For the text-containing cell, return its midpoint in [X, Y] coordinate format. 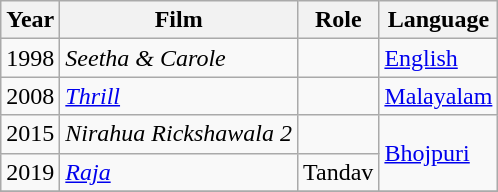
Film [179, 20]
2019 [30, 172]
Thrill [179, 96]
Bhojpuri [438, 153]
English [438, 58]
Tandav [338, 172]
2008 [30, 96]
Language [438, 20]
1998 [30, 58]
2015 [30, 134]
Raja [179, 172]
Nirahua Rickshawala 2 [179, 134]
Malayalam [438, 96]
Year [30, 20]
Seetha & Carole [179, 58]
Role [338, 20]
